Pinpoint the cell where the given text exists, returning its [x, y] midpoint coordinate. 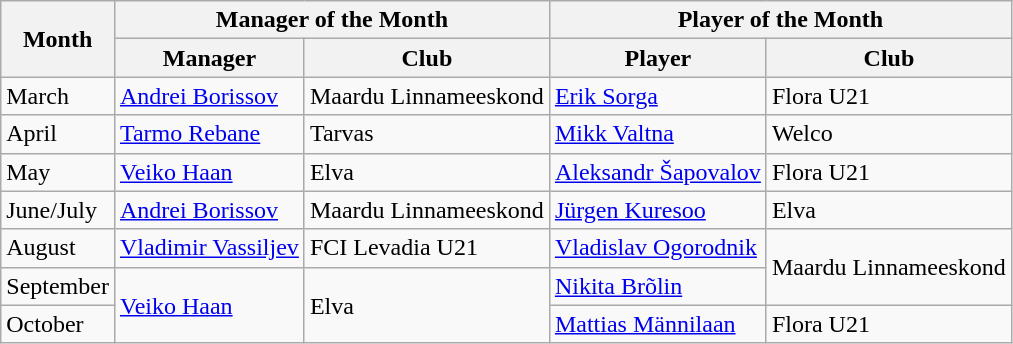
June/July [58, 210]
May [58, 172]
Jürgen Kuresoo [658, 210]
Tarmo Rebane [209, 134]
Vladimir Vassiljev [209, 248]
August [58, 248]
Aleksandr Šapovalov [658, 172]
Mattias Männilaan [658, 324]
FCI Levadia U21 [426, 248]
Player of the Month [780, 20]
Month [58, 39]
April [58, 134]
Nikita Brõlin [658, 286]
Player [658, 58]
Manager of the Month [332, 20]
Welco [888, 134]
Vladislav Ogorodnik [658, 248]
Mikk Valtna [658, 134]
September [58, 286]
Manager [209, 58]
March [58, 96]
Erik Sorga [658, 96]
Tarvas [426, 134]
October [58, 324]
